Return the [X, Y] coordinate for the center point of the cell that contains the specified text.  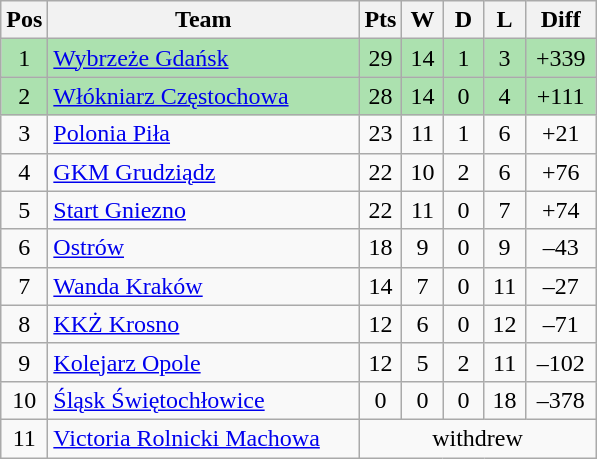
D [464, 20]
Start Gniezno [204, 210]
+76 [560, 172]
Pts [380, 20]
Victoria Rolnicki Machowa [204, 438]
Diff [560, 20]
+74 [560, 210]
Śląsk Świętochłowice [204, 400]
+339 [560, 58]
Wanda Kraków [204, 286]
withdrew [478, 438]
29 [380, 58]
–71 [560, 324]
–102 [560, 362]
W [422, 20]
GKM Grudziądz [204, 172]
Ostrów [204, 248]
–378 [560, 400]
28 [380, 96]
Kolejarz Opole [204, 362]
–27 [560, 286]
–43 [560, 248]
Team [204, 20]
Polonia Piła [204, 134]
23 [380, 134]
+21 [560, 134]
8 [24, 324]
Pos [24, 20]
L [504, 20]
+111 [560, 96]
Wybrzeże Gdańsk [204, 58]
KKŻ Krosno [204, 324]
Włókniarz Częstochowa [204, 96]
